Output the (x, y) coordinate of the center of the cell containing the given text.  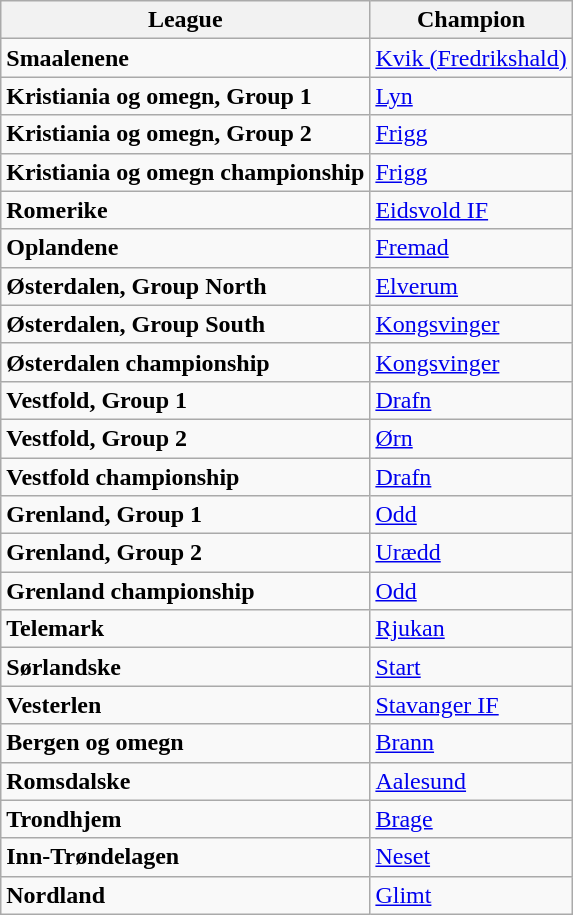
Sørlandske (186, 667)
Elverum (471, 286)
Vestfold, Group 1 (186, 400)
Kvik (Fredrikshald) (471, 58)
Brann (471, 743)
Champion (471, 20)
Grenland championship (186, 591)
Trondhjem (186, 819)
Østerdalen, Group South (186, 324)
Kristiania og omegn championship (186, 172)
Smaalenene (186, 58)
Grenland, Group 2 (186, 553)
Telemark (186, 629)
Grenland, Group 1 (186, 515)
Fremad (471, 248)
Glimt (471, 895)
Vesterlen (186, 705)
Romsdalske (186, 781)
Neset (471, 857)
Ørn (471, 438)
Brage (471, 819)
Inn-Trøndelagen (186, 857)
Lyn (471, 96)
Kristiania og omegn, Group 1 (186, 96)
Østerdalen, Group North (186, 286)
Vestfold championship (186, 477)
Start (471, 667)
Eidsvold IF (471, 210)
League (186, 20)
Østerdalen championship (186, 362)
Stavanger IF (471, 705)
Urædd (471, 553)
Oplandene (186, 248)
Rjukan (471, 629)
Bergen og omegn (186, 743)
Aalesund (471, 781)
Nordland (186, 895)
Vestfold, Group 2 (186, 438)
Kristiania og omegn, Group 2 (186, 134)
Romerike (186, 210)
